Provide the [X, Y] coordinate of the cell's center where the given text is located.  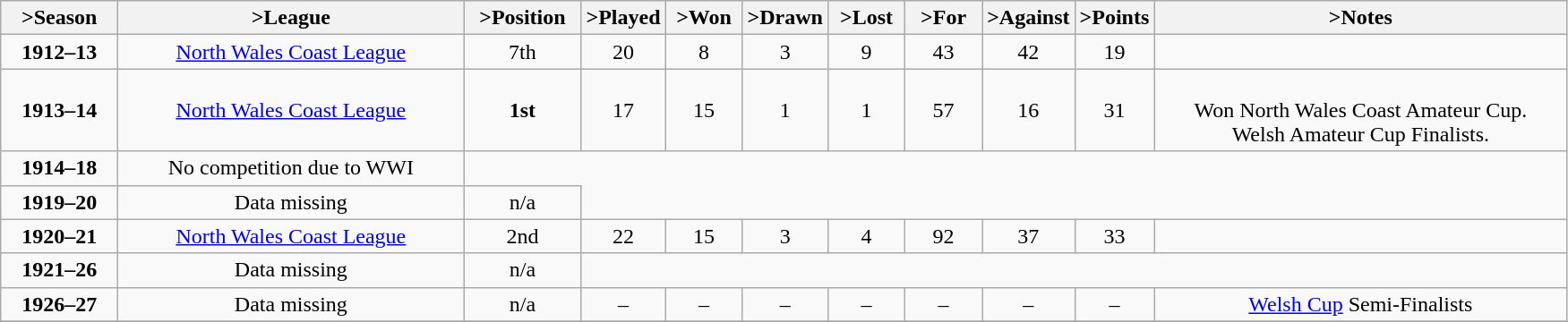
33 [1114, 236]
>Lost [866, 18]
>For [944, 18]
1914–18 [59, 168]
>Notes [1361, 18]
37 [1028, 236]
22 [623, 236]
8 [704, 52]
1920–21 [59, 236]
>Position [523, 18]
1st [523, 110]
>Against [1028, 18]
>Season [59, 18]
Welsh Cup Semi-Finalists [1361, 304]
4 [866, 236]
>Points [1114, 18]
31 [1114, 110]
19 [1114, 52]
57 [944, 110]
No competition due to WWI [291, 168]
2nd [523, 236]
17 [623, 110]
20 [623, 52]
1913–14 [59, 110]
>Played [623, 18]
>Won [704, 18]
1912–13 [59, 52]
1919–20 [59, 202]
1926–27 [59, 304]
Won North Wales Coast Amateur Cup.Welsh Amateur Cup Finalists. [1361, 110]
42 [1028, 52]
7th [523, 52]
>Drawn [784, 18]
1921–26 [59, 270]
9 [866, 52]
>League [291, 18]
43 [944, 52]
16 [1028, 110]
92 [944, 236]
